From the cell containing the given text, extract its center point as [x, y] coordinate. 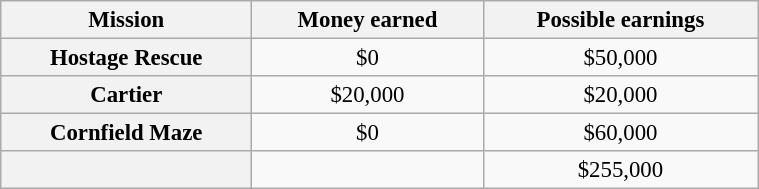
Cornfield Maze [126, 133]
Hostage Rescue [126, 57]
$255,000 [620, 170]
$50,000 [620, 57]
Possible earnings [620, 20]
Mission [126, 20]
Cartier [126, 95]
Money earned [368, 20]
$60,000 [620, 133]
